Output the (x, y) coordinate of the center of the cell containing the given text.  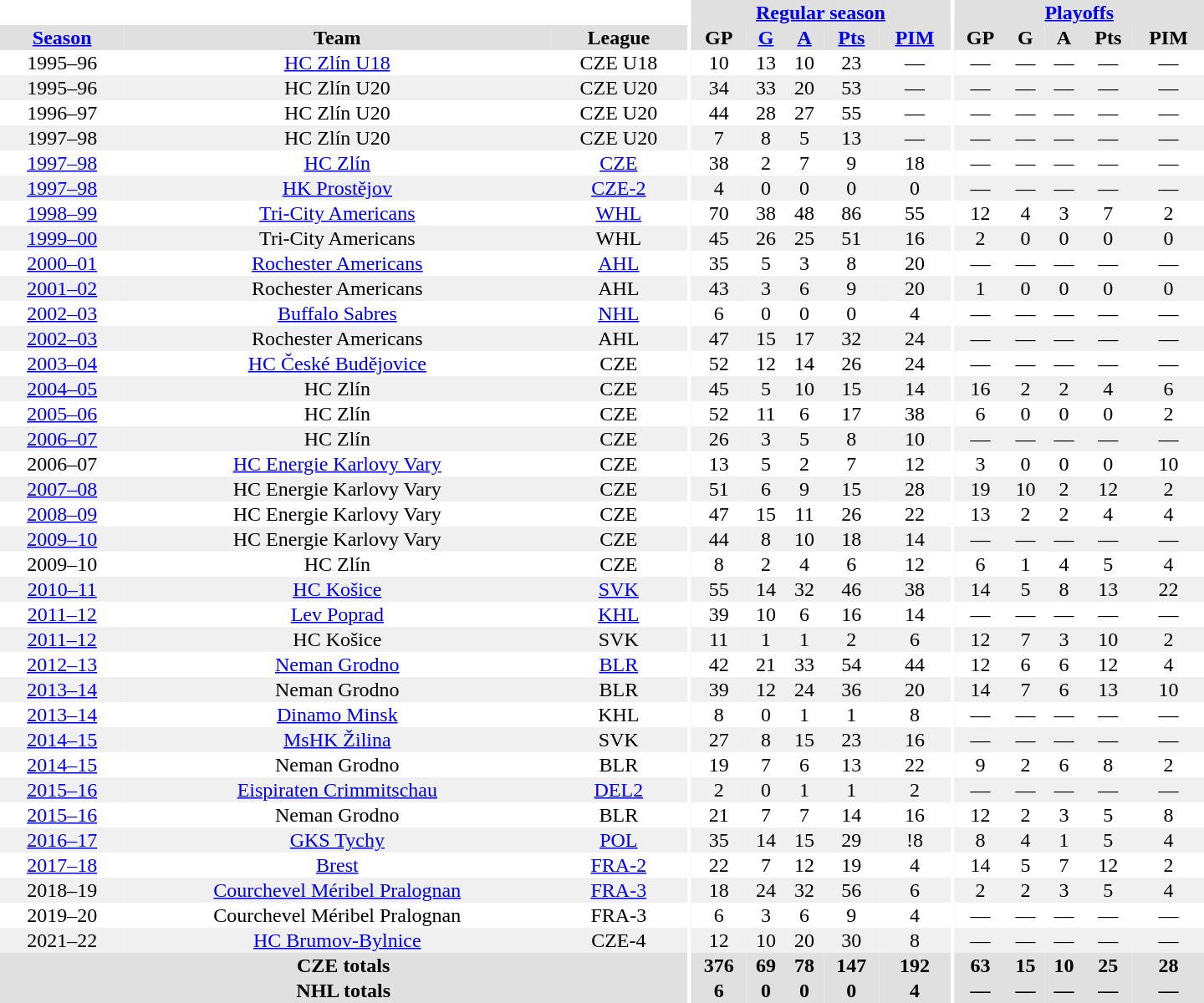
MsHK Žilina (337, 740)
Dinamo Minsk (337, 715)
2001–02 (62, 288)
29 (851, 840)
48 (804, 213)
192 (915, 965)
376 (719, 965)
2000–01 (62, 263)
2004–05 (62, 389)
147 (851, 965)
2018–19 (62, 890)
1999–00 (62, 238)
63 (980, 965)
Buffalo Sabres (337, 313)
Team (337, 38)
Brest (337, 865)
GKS Tychy (337, 840)
FRA-2 (619, 865)
1996–97 (62, 113)
!8 (915, 840)
78 (804, 965)
70 (719, 213)
2016–17 (62, 840)
Eispiraten Crimmitschau (337, 790)
NHL (619, 313)
2003–04 (62, 364)
Playoffs (1079, 13)
34 (719, 88)
53 (851, 88)
43 (719, 288)
2012–13 (62, 664)
2008–09 (62, 514)
2021–22 (62, 940)
2019–20 (62, 915)
2017–18 (62, 865)
Lev Poprad (337, 614)
1998–99 (62, 213)
36 (851, 690)
League (619, 38)
Regular season (821, 13)
30 (851, 940)
2010–11 (62, 589)
NHL totals (343, 990)
CZE totals (343, 965)
46 (851, 589)
CZE U18 (619, 63)
HC České Budějovice (337, 364)
POL (619, 840)
CZE-4 (619, 940)
2007–08 (62, 489)
Season (62, 38)
56 (851, 890)
HK Prostějov (337, 188)
HC Zlín U18 (337, 63)
54 (851, 664)
CZE-2 (619, 188)
DEL2 (619, 790)
69 (766, 965)
42 (719, 664)
HC Brumov-Bylnice (337, 940)
86 (851, 213)
2005–06 (62, 414)
